Determine the (x, y) coordinate at the center of the cell enclosing the given text.  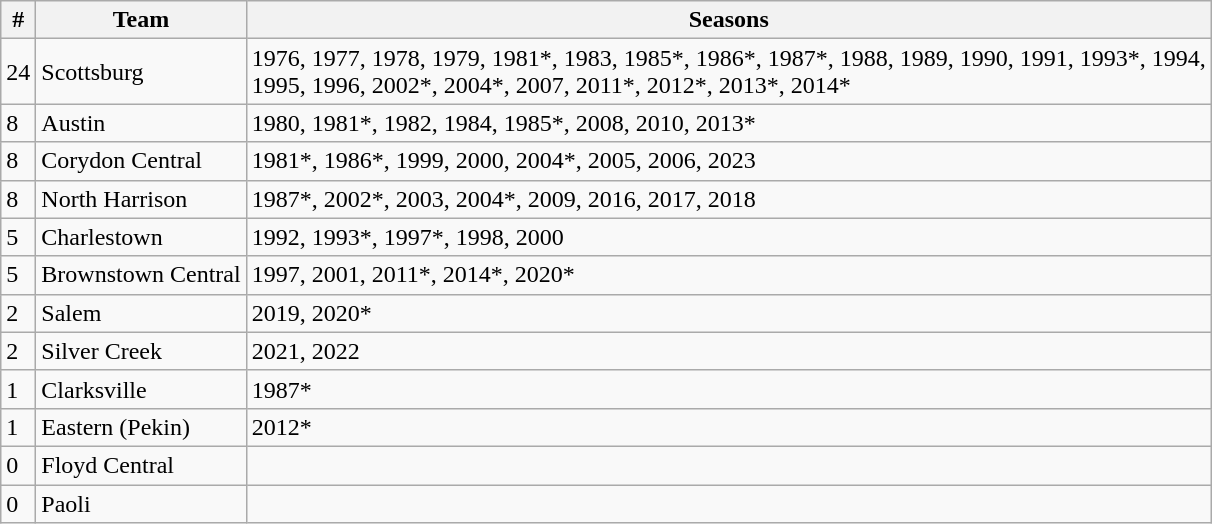
Team (141, 20)
Seasons (728, 20)
1987* (728, 389)
Eastern (Pekin) (141, 427)
1980, 1981*, 1982, 1984, 1985*, 2008, 2010, 2013* (728, 123)
Austin (141, 123)
Silver Creek (141, 351)
1981*, 1986*, 1999, 2000, 2004*, 2005, 2006, 2023 (728, 161)
2012* (728, 427)
2021, 2022 (728, 351)
Clarksville (141, 389)
1992, 1993*, 1997*, 1998, 2000 (728, 237)
1997, 2001, 2011*, 2014*, 2020* (728, 275)
2019, 2020* (728, 313)
Charlestown (141, 237)
Salem (141, 313)
Brownstown Central (141, 275)
North Harrison (141, 199)
1987*, 2002*, 2003, 2004*, 2009, 2016, 2017, 2018 (728, 199)
Corydon Central (141, 161)
Scottsburg (141, 72)
# (18, 20)
24 (18, 72)
Paoli (141, 503)
Floyd Central (141, 465)
